Determine the [X, Y] coordinate at the center of the cell enclosing the given text.  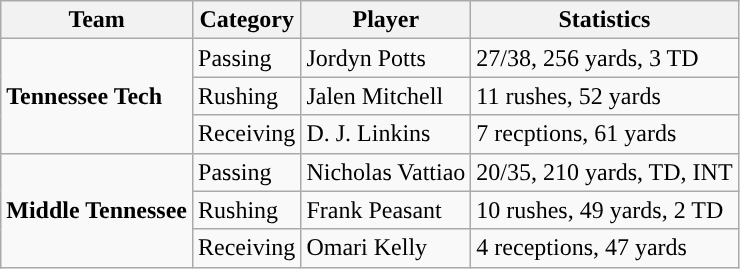
20/35, 210 yards, TD, INT [604, 172]
Nicholas Vattiao [386, 172]
4 receptions, 47 yards [604, 248]
27/38, 256 yards, 3 TD [604, 58]
11 rushes, 52 yards [604, 96]
Player [386, 20]
Frank Peasant [386, 210]
Jordyn Potts [386, 58]
7 recptions, 61 yards [604, 134]
Tennessee Tech [97, 96]
Statistics [604, 20]
10 rushes, 49 yards, 2 TD [604, 210]
Team [97, 20]
Jalen Mitchell [386, 96]
Omari Kelly [386, 248]
Middle Tennessee [97, 210]
Category [247, 20]
D. J. Linkins [386, 134]
